Determine the (X, Y) coordinate at the center of the cell enclosing the given text.  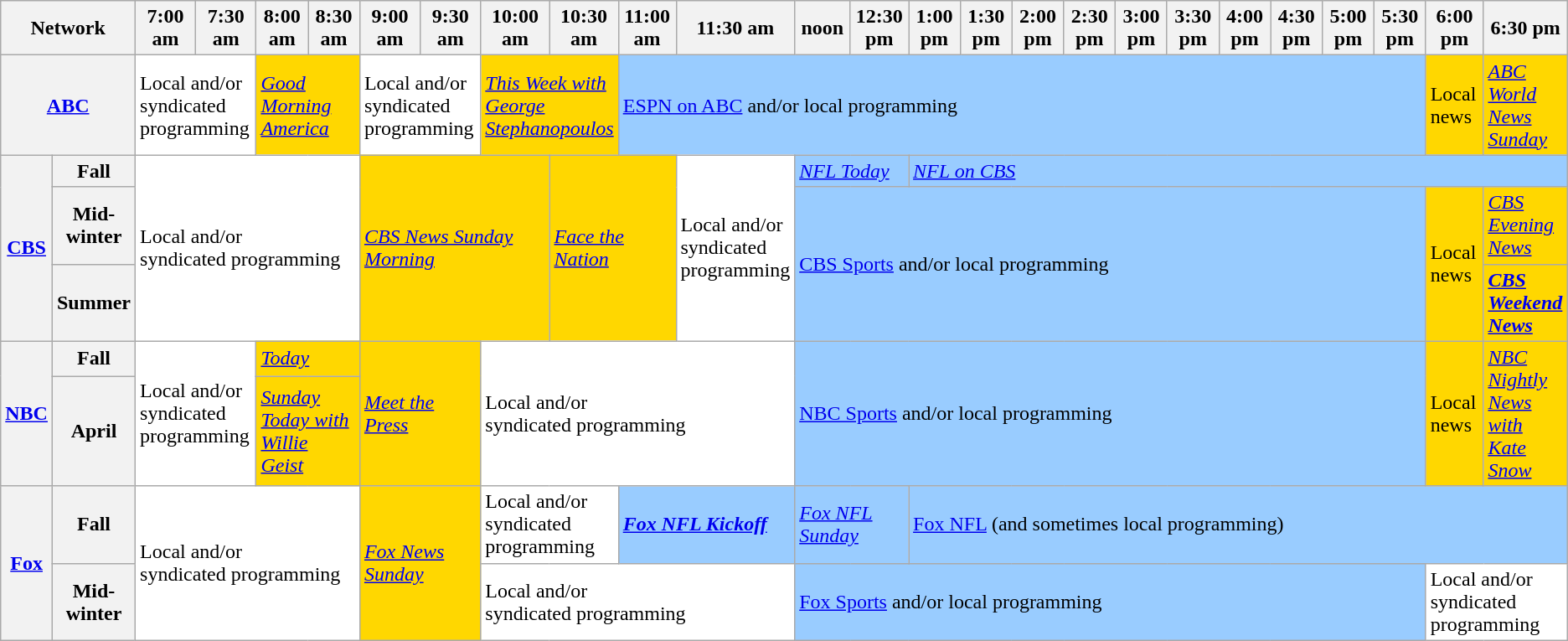
2:00 pm (1038, 28)
CBS Evening News (1525, 225)
7:30 am (226, 28)
Fox NFL Sunday (852, 525)
Fox News Sunday (420, 563)
CBS Sports and/or local programming (1111, 264)
11:00 am (647, 28)
CBS (27, 248)
5:00 pm (1349, 28)
NBC Sports and/or local programming (1111, 414)
noon (823, 28)
5:30 pm (1400, 28)
ESPN on ABC and/or local programming (1022, 106)
NBC (27, 414)
NFL Today (852, 171)
3:30 pm (1193, 28)
10:00 am (515, 28)
3:00 pm (1142, 28)
4:30 pm (1297, 28)
Today (308, 359)
NFL on CBS (1238, 171)
9:00 am (389, 28)
This Week with George Stephanopoulos (549, 106)
8:30 am (334, 28)
Sunday Today with Willie Geist (308, 431)
6:00 pm (1454, 28)
Good Morning America (308, 106)
Fox NFL (and sometimes local programming) (1238, 525)
CBS Weekend News (1525, 302)
1:00 pm (935, 28)
9:30 am (451, 28)
Network (69, 28)
ABC (69, 106)
12:30 pm (879, 28)
Fox NFL Kickoff (707, 525)
2:30 pm (1090, 28)
Face the Nation (613, 248)
4:00 pm (1245, 28)
NBC Nightly News with Kate Snow (1525, 414)
6:30 pm (1525, 28)
CBS News Sunday Morning (454, 248)
7:00 am (166, 28)
Fox Sports and/or local programming (1111, 602)
Meet the Press (420, 414)
ABC World News Sunday (1525, 106)
8:00 am (282, 28)
April (94, 431)
10:30 am (584, 28)
Summer (94, 302)
Fox (27, 563)
1:30 pm (986, 28)
11:30 am (735, 28)
